Detect which cell encompasses the target text, then output its (x, y) center coordinate. 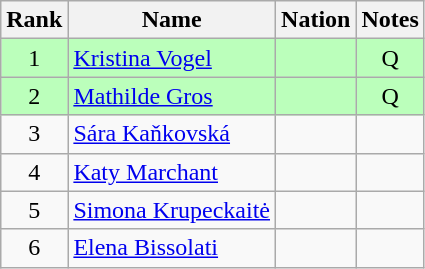
Name (172, 20)
Elena Bissolati (172, 248)
5 (34, 210)
Notes (390, 20)
Mathilde Gros (172, 96)
Rank (34, 20)
4 (34, 172)
Katy Marchant (172, 172)
6 (34, 248)
Kristina Vogel (172, 58)
Nation (316, 20)
3 (34, 134)
2 (34, 96)
Simona Krupeckaitė (172, 210)
1 (34, 58)
Sára Kaňkovská (172, 134)
